Detect which cell encompasses the target text, then output its (x, y) center coordinate. 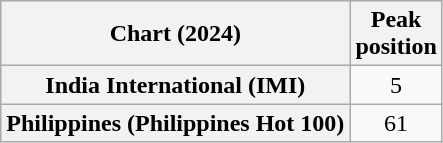
Peakposition (396, 34)
Philippines (Philippines Hot 100) (176, 123)
India International (IMI) (176, 85)
61 (396, 123)
Chart (2024) (176, 34)
5 (396, 85)
